Determine the (X, Y) coordinate at the center of the cell enclosing the given text.  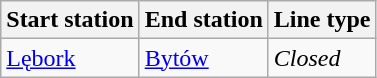
Line type (322, 20)
Start station (70, 20)
Bytów (204, 58)
End station (204, 20)
Lębork (70, 58)
Closed (322, 58)
